Scan for the cell matching the given text and deliver its (X, Y) coordinate at center. 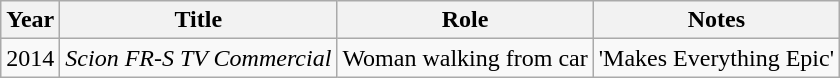
Role (465, 20)
Title (198, 20)
Year (30, 20)
2014 (30, 58)
Woman walking from car (465, 58)
Notes (716, 20)
'Makes Everything Epic' (716, 58)
Scion FR-S TV Commercial (198, 58)
